Return (X, Y) of the center of cell containing provided text 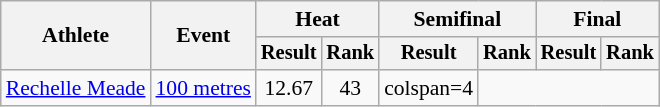
Final (598, 19)
12.67 (289, 88)
43 (350, 88)
Athlete (76, 36)
Rechelle Meade (76, 88)
Heat (318, 19)
Semifinal (458, 19)
100 metres (204, 88)
Event (204, 36)
colspan=4 (428, 88)
